Extract the [X, Y] coordinate from the center of the cell holding the provided text.  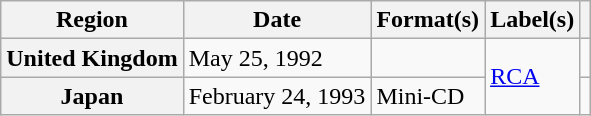
February 24, 1993 [277, 96]
Format(s) [428, 20]
Label(s) [532, 20]
Japan [92, 96]
Mini-CD [428, 96]
Date [277, 20]
Region [92, 20]
United Kingdom [92, 58]
May 25, 1992 [277, 58]
RCA [532, 77]
